Provide the [X, Y] coordinate of the cell's center where the given text is located.  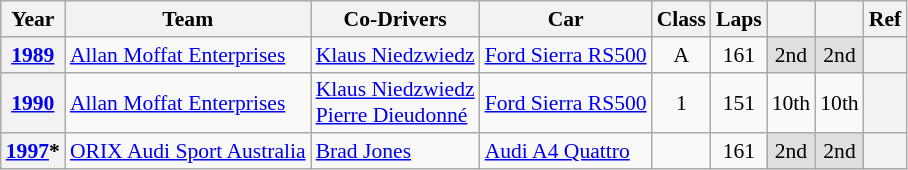
A [682, 55]
Audi A4 Quattro [566, 152]
Co-Drivers [396, 19]
1997* [33, 152]
Ref [885, 19]
151 [739, 102]
Year [33, 19]
Klaus Niedzwiedz [396, 55]
Brad Jones [396, 152]
Team [188, 19]
1990 [33, 102]
1989 [33, 55]
1 [682, 102]
Class [682, 19]
ORIX Audi Sport Australia [188, 152]
Klaus Niedzwiedz Pierre Dieudonné [396, 102]
Laps [739, 19]
Car [566, 19]
